Detect which cell encompasses the target text, then output its [x, y] center coordinate. 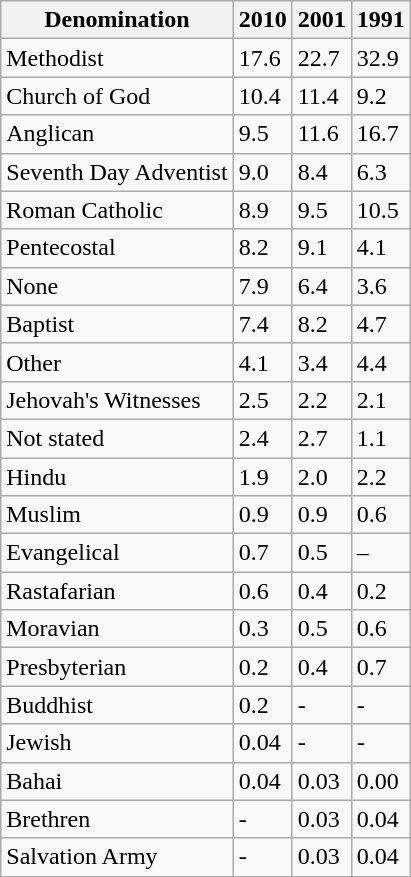
Church of God [117, 96]
Rastafarian [117, 591]
7.4 [262, 324]
32.9 [380, 58]
6.4 [322, 286]
8.9 [262, 210]
Hindu [117, 477]
Pentecostal [117, 248]
10.4 [262, 96]
7.9 [262, 286]
2010 [262, 20]
Evangelical [117, 553]
2.0 [322, 477]
8.4 [322, 172]
2.7 [322, 438]
Baptist [117, 324]
9.2 [380, 96]
11.6 [322, 134]
Presbyterian [117, 667]
1.9 [262, 477]
Denomination [117, 20]
4.7 [380, 324]
9.0 [262, 172]
Jewish [117, 743]
0.3 [262, 629]
1.1 [380, 438]
– [380, 553]
Brethren [117, 819]
Roman Catholic [117, 210]
0.00 [380, 781]
Other [117, 362]
16.7 [380, 134]
3.6 [380, 286]
Bahai [117, 781]
22.7 [322, 58]
4.4 [380, 362]
2.1 [380, 400]
Salvation Army [117, 857]
Not stated [117, 438]
Moravian [117, 629]
17.6 [262, 58]
1991 [380, 20]
Muslim [117, 515]
9.1 [322, 248]
Seventh Day Adventist [117, 172]
Buddhist [117, 705]
6.3 [380, 172]
Jehovah's Witnesses [117, 400]
3.4 [322, 362]
Anglican [117, 134]
2001 [322, 20]
Methodist [117, 58]
11.4 [322, 96]
10.5 [380, 210]
None [117, 286]
2.5 [262, 400]
2.4 [262, 438]
